Return (x, y) of the center of cell containing provided text 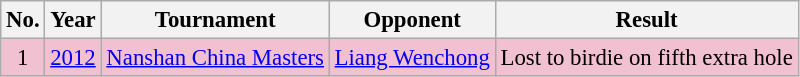
Opponent (412, 20)
Tournament (215, 20)
Lost to birdie on fifth extra hole (646, 58)
1 (23, 58)
No. (23, 20)
Nanshan China Masters (215, 58)
Year (73, 20)
2012 (73, 58)
Result (646, 20)
Liang Wenchong (412, 58)
